Pinpoint the cell where the given text exists, returning its [X, Y] midpoint coordinate. 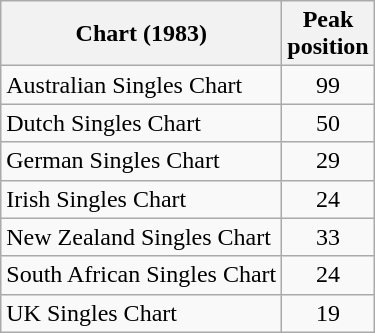
29 [328, 161]
19 [328, 313]
50 [328, 123]
99 [328, 85]
Dutch Singles Chart [142, 123]
South African Singles Chart [142, 275]
Peakposition [328, 34]
UK Singles Chart [142, 313]
German Singles Chart [142, 161]
Australian Singles Chart [142, 85]
Irish Singles Chart [142, 199]
Chart (1983) [142, 34]
New Zealand Singles Chart [142, 237]
33 [328, 237]
